Locate the cell with the specified text and output its [x, y] center coordinate. 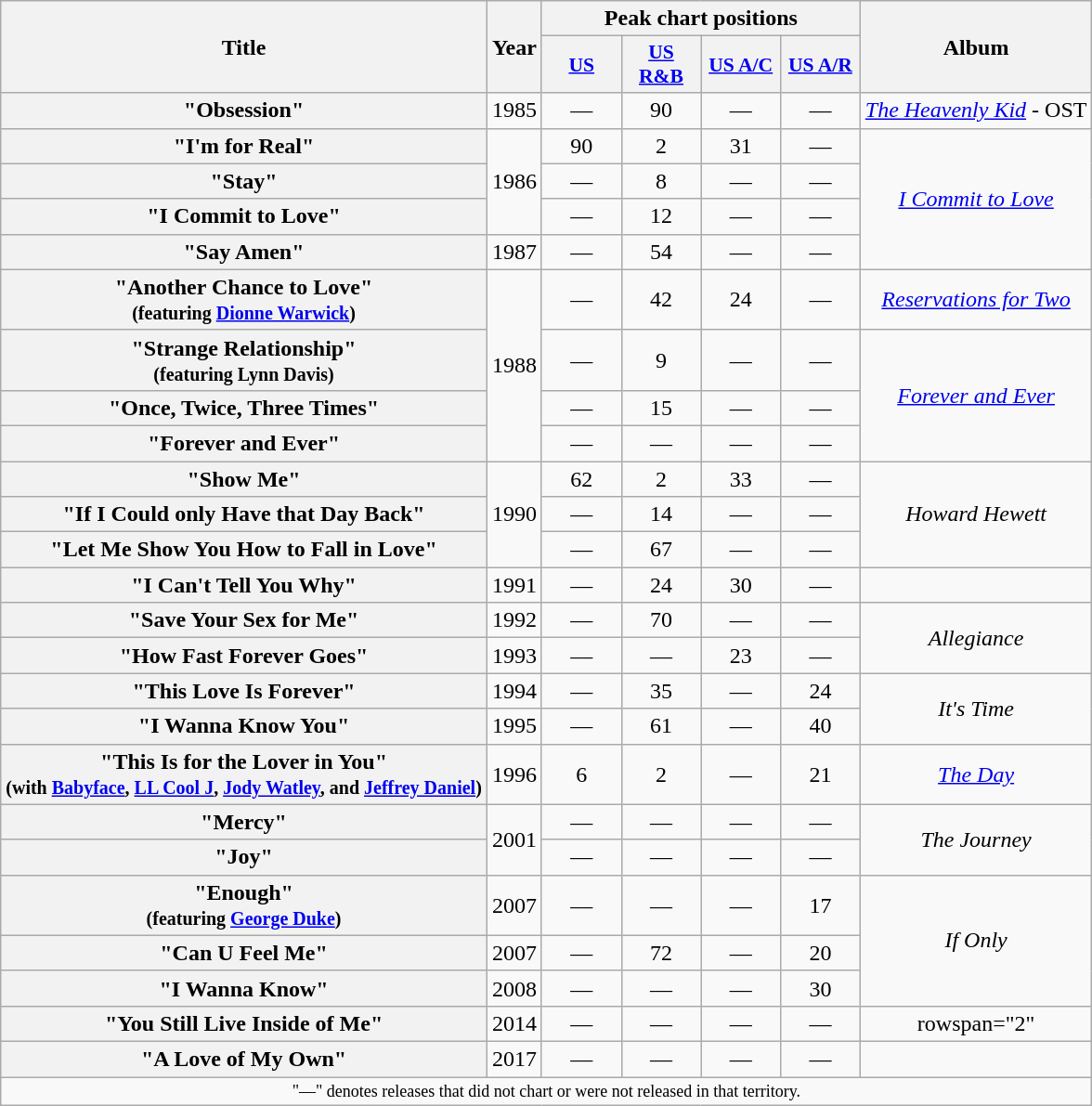
61 [661, 726]
9 [661, 360]
It's Time [976, 709]
"You Still Live Inside of Me" [244, 1023]
"Forever and Ever" [244, 443]
Album [976, 46]
"Stay" [244, 181]
Allegiance [976, 638]
US A/R [821, 65]
Year [514, 46]
62 [581, 478]
"Joy" [244, 857]
12 [661, 216]
"A Love of My Own" [244, 1059]
"How Fast Forever Goes" [244, 656]
14 [661, 514]
"This Is for the Lover in You"(with Babyface, LL Cool J, Jody Watley, and Jeffrey Daniel) [244, 774]
1994 [514, 691]
1995 [514, 726]
15 [661, 408]
1993 [514, 656]
70 [661, 620]
"I Wanna Know" [244, 988]
"I Wanna Know You" [244, 726]
72 [661, 953]
"Can U Feel Me" [244, 953]
2017 [514, 1059]
US A/C [741, 65]
"Say Amen" [244, 252]
54 [661, 252]
Peak chart positions [700, 19]
"Another Chance to Love"(featuring Dionne Warwick) [244, 299]
1992 [514, 620]
17 [821, 904]
"Strange Relationship"(featuring Lynn Davis) [244, 360]
20 [821, 953]
"If I Could only Have that Day Back" [244, 514]
Reservations for Two [976, 299]
The Day [976, 774]
"This Love Is Forever" [244, 691]
6 [581, 774]
42 [661, 299]
"—" denotes releases that did not chart or were not released in that territory. [546, 1092]
"Obsession" [244, 111]
"I'm for Real" [244, 146]
"Once, Twice, Three Times" [244, 408]
Forever and Ever [976, 396]
2014 [514, 1023]
"Let Me Show You How to Fall in Love" [244, 550]
21 [821, 774]
"Save Your Sex for Me" [244, 620]
"Show Me" [244, 478]
The Heavenly Kid - OST [976, 111]
1988 [514, 365]
I Commit to Love [976, 199]
67 [661, 550]
Title [244, 46]
35 [661, 691]
31 [741, 146]
The Journey [976, 839]
"Mercy" [244, 822]
Howard Hewett [976, 514]
US [581, 65]
8 [661, 181]
1990 [514, 514]
1991 [514, 585]
"I Can't Tell You Why" [244, 585]
US R&B [661, 65]
2001 [514, 839]
1996 [514, 774]
1985 [514, 111]
40 [821, 726]
23 [741, 656]
"Enough"(featuring George Duke) [244, 904]
If Only [976, 940]
1987 [514, 252]
2008 [514, 988]
1986 [514, 181]
33 [741, 478]
rowspan="2" [976, 1023]
"I Commit to Love" [244, 216]
